Return the [x, y] coordinate for the center point of the cell that contains the specified text.  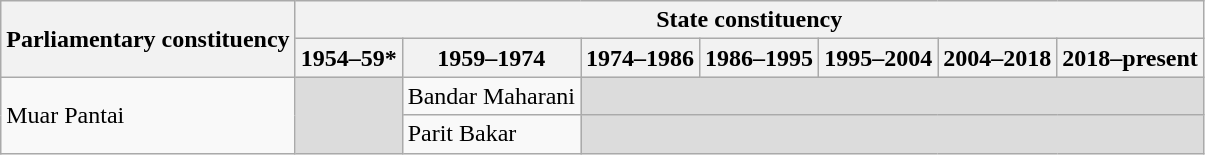
1974–1986 [640, 58]
2018–present [1130, 58]
Muar Pantai [148, 115]
Bandar Maharani [491, 96]
State constituency [749, 20]
2004–2018 [998, 58]
1986–1995 [760, 58]
1959–1974 [491, 58]
1954–59* [348, 58]
Parit Bakar [491, 134]
Parliamentary constituency [148, 39]
1995–2004 [878, 58]
